Extract the [x, y] coordinate from the center of the cell holding the provided text.  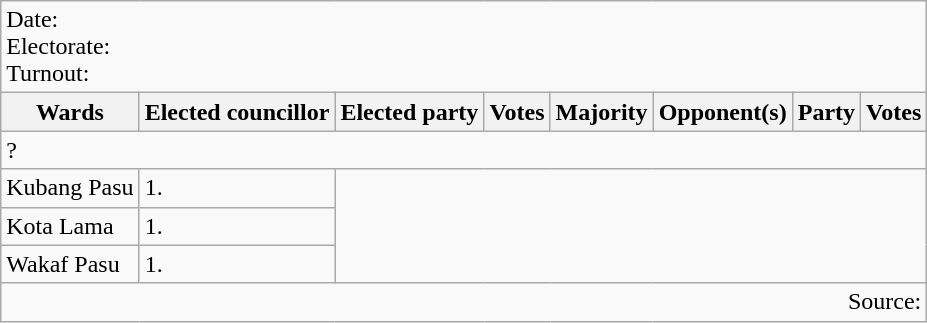
Majority [602, 112]
Source: [464, 302]
Wards [70, 112]
Kubang Pasu [70, 188]
Date: Electorate: Turnout: [464, 47]
? [464, 150]
Elected councillor [237, 112]
Opponent(s) [722, 112]
Elected party [410, 112]
Kota Lama [70, 226]
Wakaf Pasu [70, 264]
Party [826, 112]
